Detect which cell encompasses the target text, then output its (X, Y) center coordinate. 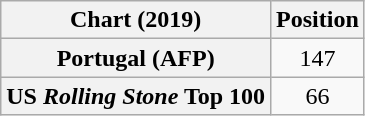
Position (318, 20)
US Rolling Stone Top 100 (136, 96)
Chart (2019) (136, 20)
147 (318, 58)
66 (318, 96)
Portugal (AFP) (136, 58)
